Return the (X, Y) coordinate for the center point of the cell that contains the specified text.  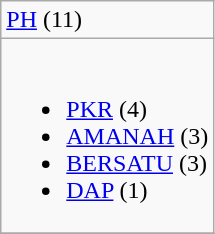
PKR (4) AMANAH (3) BERSATU (3) DAP (1) (108, 136)
PH (11) (108, 20)
